Extract the (x, y) coordinate from the center of the cell holding the provided text.  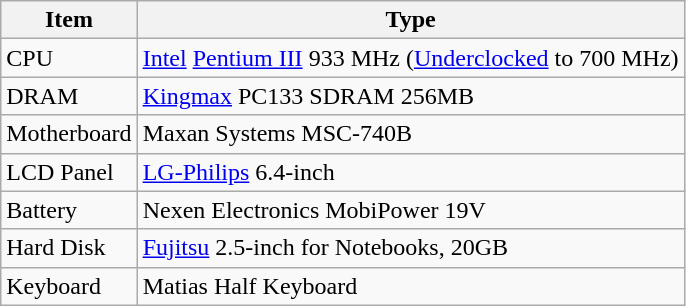
Battery (69, 210)
Item (69, 20)
Hard Disk (69, 248)
Motherboard (69, 134)
Keyboard (69, 286)
Fujitsu 2.5-inch for Notebooks, 20GB (410, 248)
Kingmax PC133 SDRAM 256MB (410, 96)
Maxan Systems MSC-740B (410, 134)
Type (410, 20)
DRAM (69, 96)
Matias Half Keyboard (410, 286)
LCD Panel (69, 172)
LG-Philips 6.4-inch (410, 172)
CPU (69, 58)
Nexen Electronics MobiPower 19V (410, 210)
Intel Pentium III 933 MHz (Underclocked to 700 MHz) (410, 58)
